Output the (X, Y) coordinate of the center of the cell containing the given text.  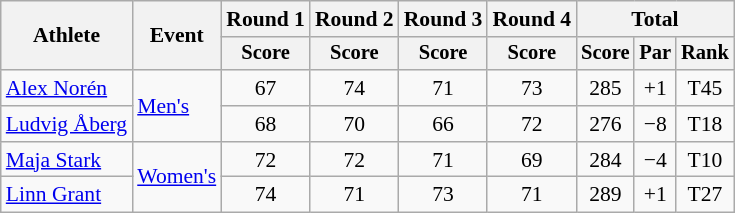
Round 1 (266, 19)
69 (532, 160)
T45 (705, 88)
Rank (705, 54)
Men's (176, 106)
Total (655, 19)
Maja Stark (66, 160)
284 (605, 160)
Event (176, 36)
Round 2 (354, 19)
T27 (705, 195)
T10 (705, 160)
289 (605, 195)
Par (655, 54)
66 (444, 124)
68 (266, 124)
−8 (655, 124)
276 (605, 124)
285 (605, 88)
Ludvig Åberg (66, 124)
−4 (655, 160)
70 (354, 124)
Athlete (66, 36)
Round 4 (532, 19)
67 (266, 88)
Linn Grant (66, 195)
Round 3 (444, 19)
Alex Norén (66, 88)
T18 (705, 124)
Women's (176, 178)
